Locate the cell with the specified text and output its (x, y) center coordinate. 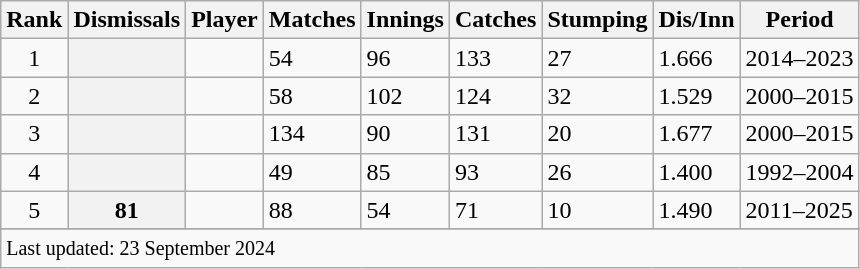
134 (312, 134)
2014–2023 (800, 58)
102 (405, 96)
4 (34, 172)
Period (800, 20)
1.666 (696, 58)
Stumping (598, 20)
1.677 (696, 134)
Last updated: 23 September 2024 (430, 248)
1.490 (696, 210)
2011–2025 (800, 210)
1.529 (696, 96)
Dis/Inn (696, 20)
93 (495, 172)
131 (495, 134)
90 (405, 134)
26 (598, 172)
133 (495, 58)
96 (405, 58)
Matches (312, 20)
Catches (495, 20)
32 (598, 96)
Dismissals (127, 20)
71 (495, 210)
85 (405, 172)
1 (34, 58)
Innings (405, 20)
1992–2004 (800, 172)
27 (598, 58)
Player (225, 20)
88 (312, 210)
5 (34, 210)
58 (312, 96)
124 (495, 96)
20 (598, 134)
3 (34, 134)
49 (312, 172)
10 (598, 210)
Rank (34, 20)
81 (127, 210)
2 (34, 96)
1.400 (696, 172)
